Extract the [x, y] coordinate from the center of the cell holding the provided text.  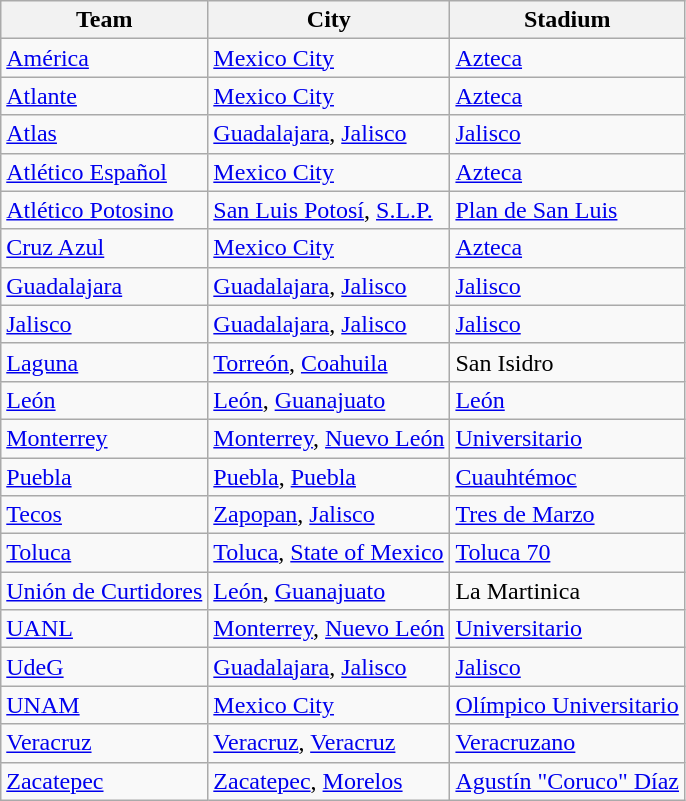
Puebla [104, 477]
Veracruz, Veracruz [329, 743]
Cuauhtémoc [568, 477]
Atlante [104, 96]
UANL [104, 629]
UNAM [104, 705]
La Martinica [568, 591]
Torreón, Coahuila [329, 362]
UdeG [104, 667]
Veracruz [104, 743]
Laguna [104, 362]
Atlas [104, 134]
Agustín "Coruco" Díaz [568, 781]
City [329, 20]
Zacatepec, Morelos [329, 781]
Toluca, State of Mexico [329, 553]
San Luis Potosí, S.L.P. [329, 210]
Toluca 70 [568, 553]
Monterrey [104, 438]
América [104, 58]
Tres de Marzo [568, 515]
Toluca [104, 553]
Stadium [568, 20]
Plan de San Luis [568, 210]
Team [104, 20]
Olímpico Universitario [568, 705]
Veracruzano [568, 743]
Puebla, Puebla [329, 477]
Guadalajara [104, 286]
Tecos [104, 515]
Cruz Azul [104, 248]
Zacatepec [104, 781]
Zapopan, Jalisco [329, 515]
San Isidro [568, 362]
Atlético Español [104, 172]
Atlético Potosino [104, 210]
Unión de Curtidores [104, 591]
